Search for the cell housing the specified text and yield its (X, Y) center coordinate. 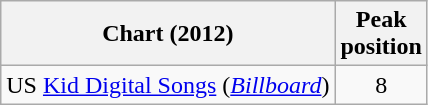
8 (381, 85)
US Kid Digital Songs (Billboard) (168, 85)
Chart (2012) (168, 34)
Peakposition (381, 34)
